Identify which cell holds the provided text, then report its (x, y) central coordinate. 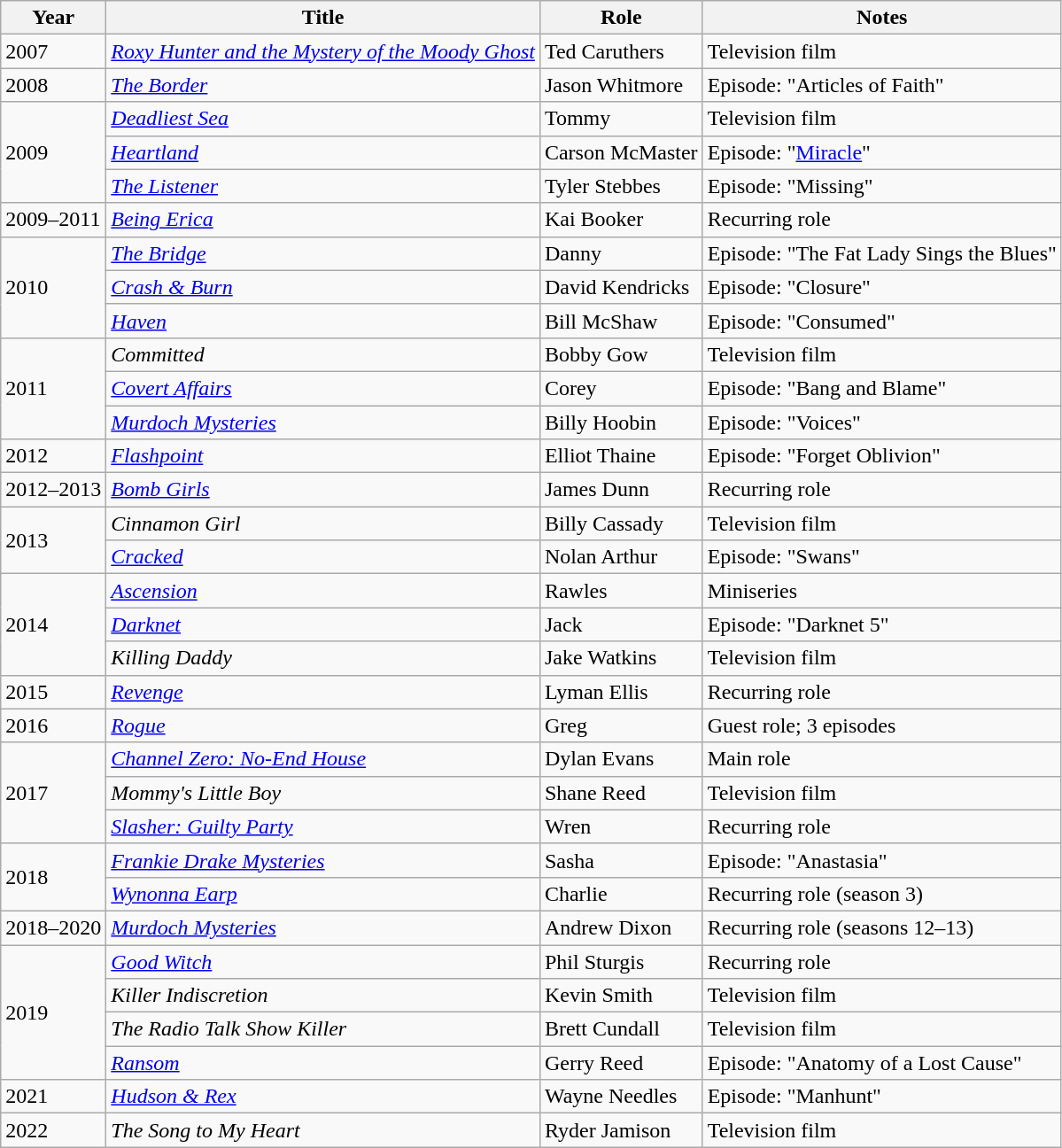
Episode: "Anatomy of a Lost Cause" (882, 1063)
Notes (882, 18)
Role (621, 18)
Wren (621, 826)
2011 (53, 388)
Lyman Ellis (621, 692)
2009–2011 (53, 220)
Tommy (621, 119)
Episode: "Swans" (882, 557)
Episode: "Manhunt" (882, 1097)
2015 (53, 692)
Episode: "Darknet 5" (882, 624)
Cracked (323, 557)
Guest role; 3 episodes (882, 725)
Rogue (323, 725)
Ascension (323, 591)
Mommy's Little Boy (323, 793)
Charlie (621, 894)
Corey (621, 388)
2010 (53, 287)
2014 (53, 624)
Recurring role (seasons 12–13) (882, 927)
2017 (53, 793)
Jake Watkins (621, 658)
Heartland (323, 152)
Danny (621, 253)
Committed (323, 354)
Elliot Thaine (621, 456)
2013 (53, 540)
2008 (53, 85)
Crash & Burn (323, 287)
Dylan Evans (621, 759)
Episode: "Miracle" (882, 152)
Good Witch (323, 961)
Tyler Stebbes (621, 186)
Main role (882, 759)
Flashpoint (323, 456)
2018 (53, 877)
Revenge (323, 692)
Bill McShaw (621, 321)
Episode: "Bang and Blame" (882, 388)
Episode: "Forget Oblivion" (882, 456)
Andrew Dixon (621, 927)
Episode: "Articles of Faith" (882, 85)
Roxy Hunter and the Mystery of the Moody Ghost (323, 51)
Cinnamon Girl (323, 524)
Kevin Smith (621, 996)
Episode: "Closure" (882, 287)
James Dunn (621, 490)
Being Erica (323, 220)
Episode: "Anastasia" (882, 860)
Shane Reed (621, 793)
Kai Booker (621, 220)
Miniseries (882, 591)
The Song to My Heart (323, 1130)
2018–2020 (53, 927)
The Border (323, 85)
Brett Cundall (621, 1029)
Title (323, 18)
The Radio Talk Show Killer (323, 1029)
Frankie Drake Mysteries (323, 860)
Wynonna Earp (323, 894)
2021 (53, 1097)
Nolan Arthur (621, 557)
Recurring role (season 3) (882, 894)
Billy Hoobin (621, 423)
Channel Zero: No-End House (323, 759)
2016 (53, 725)
Carson McMaster (621, 152)
Greg (621, 725)
Episode: "Consumed" (882, 321)
Darknet (323, 624)
Sasha (621, 860)
Year (53, 18)
2012 (53, 456)
Bobby Gow (621, 354)
2019 (53, 1012)
Hudson & Rex (323, 1097)
Killing Daddy (323, 658)
Jack (621, 624)
Phil Sturgis (621, 961)
2022 (53, 1130)
Deadliest Sea (323, 119)
David Kendricks (621, 287)
2012–2013 (53, 490)
Billy Cassady (621, 524)
Slasher: Guilty Party (323, 826)
Ryder Jamison (621, 1130)
Ransom (323, 1063)
Killer Indiscretion (323, 996)
Episode: "Voices" (882, 423)
Haven (323, 321)
2009 (53, 152)
Bomb Girls (323, 490)
Ted Caruthers (621, 51)
Jason Whitmore (621, 85)
Rawles (621, 591)
Gerry Reed (621, 1063)
2007 (53, 51)
Episode: "The Fat Lady Sings the Blues" (882, 253)
Covert Affairs (323, 388)
The Bridge (323, 253)
Wayne Needles (621, 1097)
Episode: "Missing" (882, 186)
The Listener (323, 186)
